Scan for the cell matching the given text and deliver its [X, Y] coordinate at center. 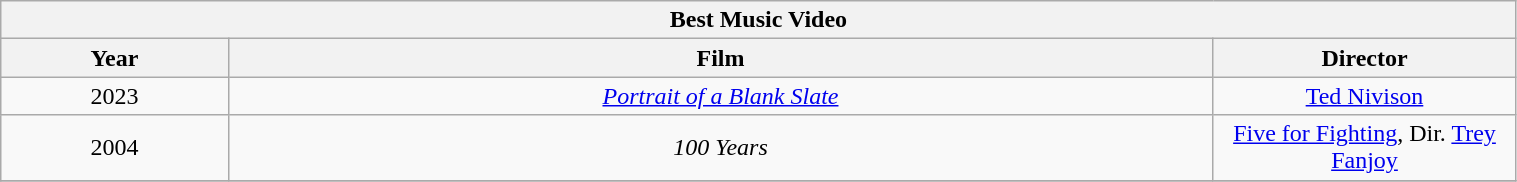
Five for Fighting, Dir. Trey Fanjoy [1364, 148]
100 Years [720, 148]
Ted Nivison [1364, 96]
Portrait of a Blank Slate [720, 96]
Year [114, 58]
2023 [114, 96]
Film [720, 58]
Director [1364, 58]
2004 [114, 148]
Best Music Video [758, 20]
